Extract the (x, y) coordinate from the center of the cell holding the provided text.  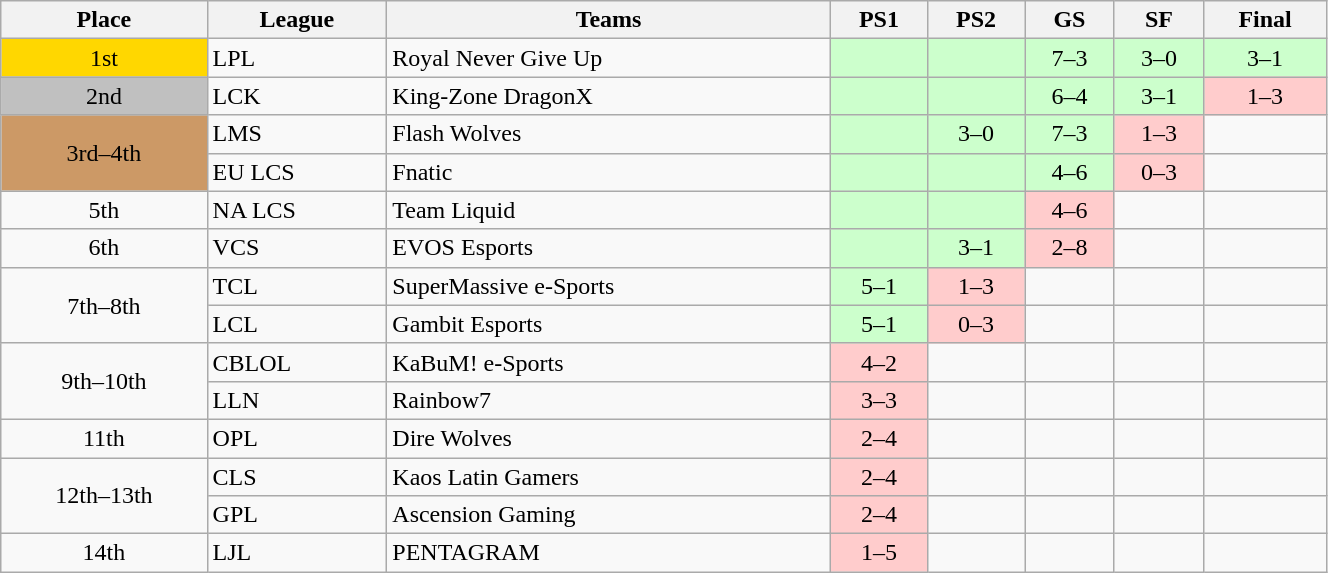
LMS (297, 134)
EVOS Esports (609, 248)
2nd (104, 96)
LPL (297, 58)
6th (104, 248)
Fnatic (609, 172)
11th (104, 438)
Gambit Esports (609, 324)
7th–8th (104, 305)
GPL (297, 515)
5th (104, 210)
Final (1266, 20)
LCK (297, 96)
4–2 (878, 362)
CLS (297, 477)
League (297, 20)
Place (104, 20)
Rainbow7 (609, 400)
CBLOL (297, 362)
6–4 (1070, 96)
SuperMassive e-Sports (609, 286)
12th–13th (104, 496)
Kaos Latin Gamers (609, 477)
LLN (297, 400)
3–3 (878, 400)
SF (1159, 20)
Dire Wolves (609, 438)
3rd–4th (104, 153)
Team Liquid (609, 210)
EU LCS (297, 172)
KaBuM! e-Sports (609, 362)
Royal Never Give Up (609, 58)
LJL (297, 553)
OPL (297, 438)
PENTAGRAM (609, 553)
PS2 (976, 20)
Teams (609, 20)
King-Zone DragonX (609, 96)
LCL (297, 324)
TCL (297, 286)
1st (104, 58)
14th (104, 553)
2–8 (1070, 248)
9th–10th (104, 381)
Flash Wolves (609, 134)
PS1 (878, 20)
GS (1070, 20)
Ascension Gaming (609, 515)
NA LCS (297, 210)
VCS (297, 248)
1–5 (878, 553)
